Scan for the cell matching the given text and deliver its [X, Y] coordinate at center. 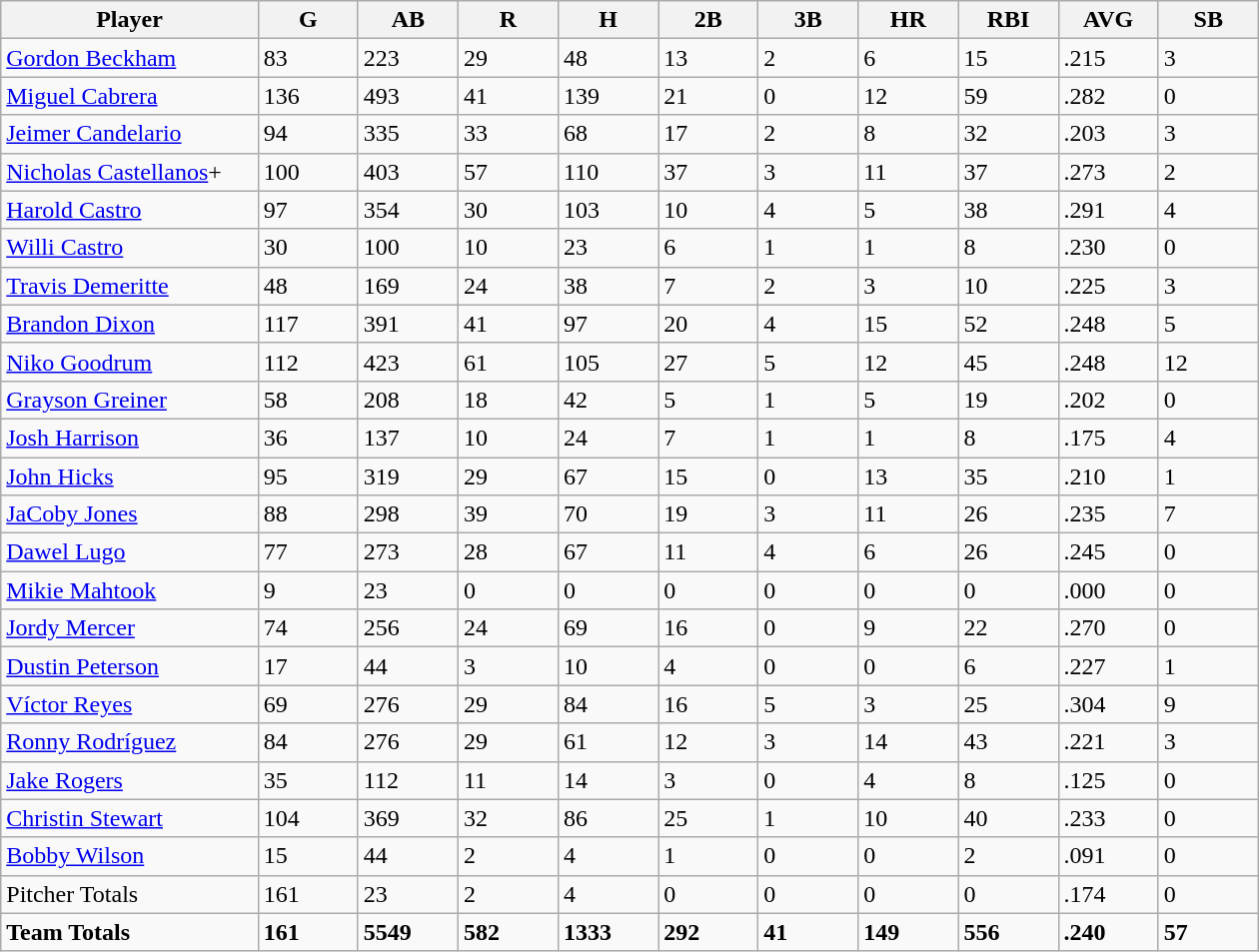
Christin Stewart [130, 818]
Bobby Wilson [130, 856]
5549 [408, 932]
Travis Demeritte [130, 286]
.233 [1108, 818]
John Hicks [130, 476]
AB [408, 20]
169 [408, 286]
27 [708, 362]
Player [130, 20]
256 [408, 628]
3B [808, 20]
45 [1008, 362]
88 [308, 514]
33 [508, 134]
Jordy Mercer [130, 628]
.203 [1108, 134]
95 [308, 476]
43 [1008, 742]
1333 [609, 932]
70 [609, 514]
42 [609, 400]
.304 [1108, 704]
Jeimer Candelario [130, 134]
.091 [1108, 856]
H [609, 20]
556 [1008, 932]
.000 [1108, 590]
110 [609, 172]
SB [1208, 20]
28 [508, 552]
.282 [1108, 96]
AVG [1108, 20]
.175 [1108, 438]
18 [508, 400]
391 [408, 324]
.245 [1108, 552]
137 [408, 438]
.230 [1108, 248]
139 [609, 96]
Mikie Mahtook [130, 590]
83 [308, 58]
298 [408, 514]
Brandon Dixon [130, 324]
HR [908, 20]
.215 [1108, 58]
103 [609, 210]
Harold Castro [130, 210]
223 [408, 58]
20 [708, 324]
104 [308, 818]
369 [408, 818]
22 [1008, 628]
JaCoby Jones [130, 514]
.240 [1108, 932]
105 [609, 362]
36 [308, 438]
59 [1008, 96]
403 [408, 172]
493 [408, 96]
354 [408, 210]
.221 [1108, 742]
.291 [1108, 210]
Team Totals [130, 932]
G [308, 20]
149 [908, 932]
Nicholas Castellanos+ [130, 172]
68 [609, 134]
52 [1008, 324]
.235 [1108, 514]
Dustin Peterson [130, 666]
.210 [1108, 476]
.125 [1108, 780]
582 [508, 932]
.227 [1108, 666]
40 [1008, 818]
Dawel Lugo [130, 552]
94 [308, 134]
.174 [1108, 894]
.270 [1108, 628]
.273 [1108, 172]
39 [508, 514]
Grayson Greiner [130, 400]
Miguel Cabrera [130, 96]
423 [408, 362]
335 [408, 134]
Jake Rogers [130, 780]
58 [308, 400]
R [508, 20]
117 [308, 324]
Víctor Reyes [130, 704]
Pitcher Totals [130, 894]
Josh Harrison [130, 438]
Niko Goodrum [130, 362]
292 [708, 932]
208 [408, 400]
77 [308, 552]
Gordon Beckham [130, 58]
.225 [1108, 286]
2B [708, 20]
136 [308, 96]
74 [308, 628]
Willi Castro [130, 248]
319 [408, 476]
21 [708, 96]
86 [609, 818]
RBI [1008, 20]
.202 [1108, 400]
Ronny Rodríguez [130, 742]
273 [408, 552]
